Provide the (x, y) coordinate of the cell's center where the given text is located.  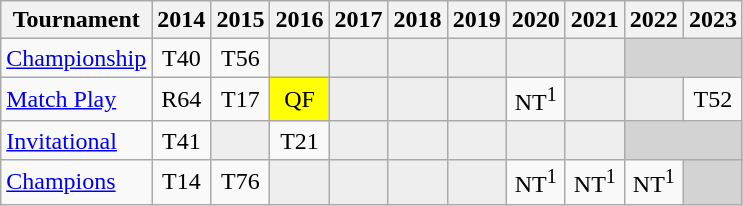
2023 (712, 20)
QF (300, 100)
2021 (594, 20)
2022 (654, 20)
2018 (418, 20)
T40 (182, 58)
Champions (76, 182)
2019 (476, 20)
2020 (536, 20)
T56 (240, 58)
T21 (300, 140)
T41 (182, 140)
2014 (182, 20)
Tournament (76, 20)
T14 (182, 182)
2017 (358, 20)
2015 (240, 20)
T52 (712, 100)
2016 (300, 20)
Match Play (76, 100)
R64 (182, 100)
T17 (240, 100)
T76 (240, 182)
Invitational (76, 140)
Championship (76, 58)
